Extract the [X, Y] coordinate from the center of the cell holding the provided text.  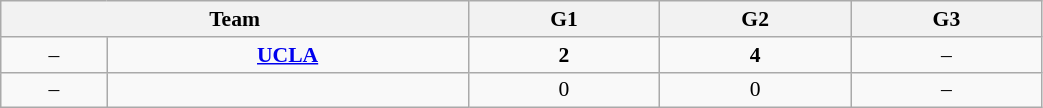
G3 [946, 19]
UCLA [288, 55]
4 [756, 55]
Team [235, 19]
2 [564, 55]
G2 [756, 19]
G1 [564, 19]
